Output the (x, y) coordinate of the center of the cell containing the given text.  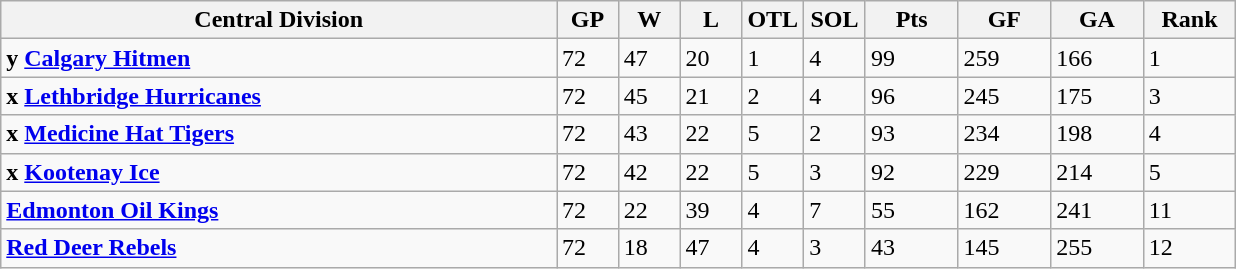
18 (649, 248)
162 (1004, 210)
20 (711, 58)
GA (1098, 20)
x Kootenay Ice (279, 172)
55 (912, 210)
Red Deer Rebels (279, 248)
x Lethbridge Hurricanes (279, 96)
12 (1190, 248)
Central Division (279, 20)
Edmonton Oil Kings (279, 210)
96 (912, 96)
198 (1098, 134)
45 (649, 96)
175 (1098, 96)
GP (588, 20)
Rank (1190, 20)
21 (711, 96)
x Medicine Hat Tigers (279, 134)
259 (1004, 58)
229 (1004, 172)
Pts (912, 20)
SOL (835, 20)
42 (649, 172)
99 (912, 58)
93 (912, 134)
39 (711, 210)
OTL (773, 20)
255 (1098, 248)
y Calgary Hitmen (279, 58)
92 (912, 172)
234 (1004, 134)
7 (835, 210)
241 (1098, 210)
11 (1190, 210)
214 (1098, 172)
245 (1004, 96)
W (649, 20)
145 (1004, 248)
GF (1004, 20)
L (711, 20)
166 (1098, 58)
